Search for the cell housing the specified text and yield its (X, Y) center coordinate. 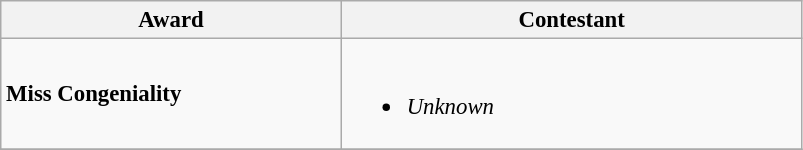
Unknown (572, 94)
Award (172, 20)
Contestant (572, 20)
Miss Congeniality (172, 94)
